Scan for the cell matching the given text and deliver its (X, Y) coordinate at center. 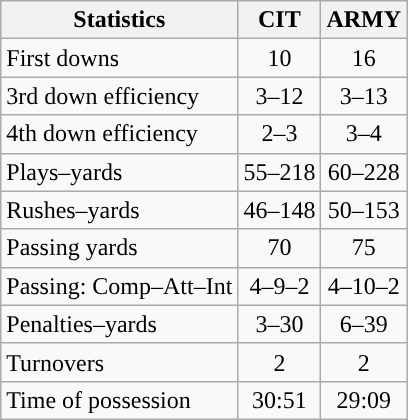
75 (364, 248)
Rushes–yards (120, 210)
Passing: Comp–Att–Int (120, 286)
16 (364, 58)
3rd down efficiency (120, 96)
Passing yards (120, 248)
4–9–2 (280, 286)
4th down efficiency (120, 134)
3–30 (280, 324)
2–3 (280, 134)
3–12 (280, 96)
70 (280, 248)
CIT (280, 20)
30:51 (280, 400)
Plays–yards (120, 172)
3–4 (364, 134)
Statistics (120, 20)
First downs (120, 58)
3–13 (364, 96)
Penalties–yards (120, 324)
50–153 (364, 210)
6–39 (364, 324)
Time of possession (120, 400)
4–10–2 (364, 286)
46–148 (280, 210)
ARMY (364, 20)
60–228 (364, 172)
55–218 (280, 172)
10 (280, 58)
Turnovers (120, 362)
29:09 (364, 400)
